Extract the (X, Y) coordinate from the center of the cell holding the provided text.  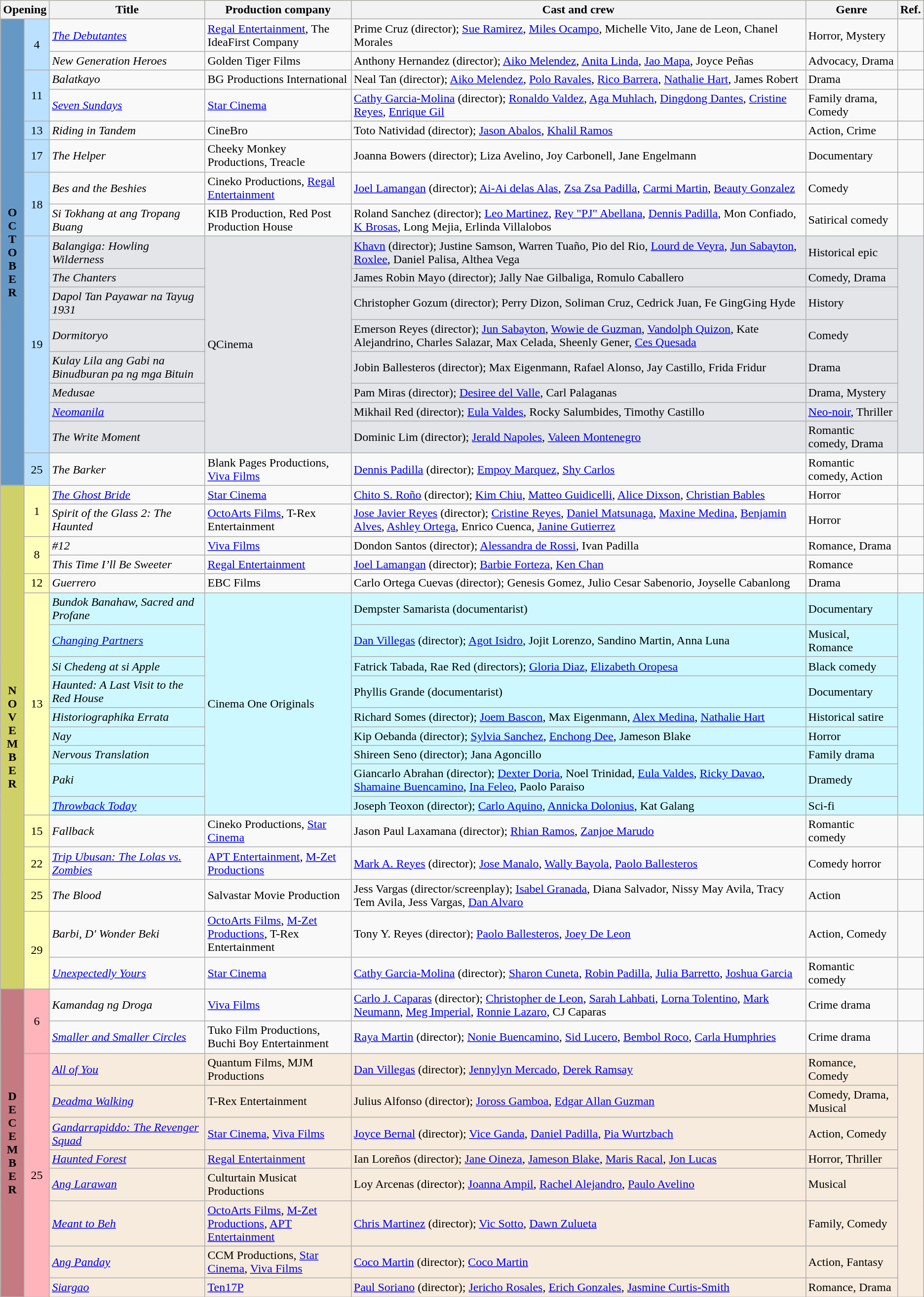
Paul Soriano (director); Jericho Rosales, Erich Gonzales, Jasmine Curtis-Smith (578, 1288)
Horror, Mystery (851, 36)
Joseph Teoxon (director); Carlo Aquino, Annicka Dolonius, Kat Galang (578, 806)
All of You (127, 1069)
Christopher Gozum (director); Perry Dizon, Soliman Cruz, Cedrick Juan, Fe GingGing Hyde (578, 303)
Genre (851, 10)
Neomanila (127, 412)
Joyce Bernal (director); Vice Ganda, Daniel Padilla, Pia Wurtzbach (578, 1134)
Jess Vargas (director/screenplay); Isabel Granada, Diana Salvador, Nissy May Avila, Tracy Tem Avila, Jess Vargas, Dan Alvaro (578, 896)
Guerrero (127, 583)
Emerson Reyes (director); Jun Sabayton, Wowie de Guzman, Vandolph Quizon, Kate Alejandrino, Charles Salazar, Max Celada, Sheenly Gener, Ces Quesada (578, 335)
Musical, Romance (851, 641)
Culturtain Musicat Productions (278, 1184)
15 (37, 831)
Raya Martin (director); Nonie Buencamino, Sid Lucero, Bembol Roco, Carla Humphries (578, 1037)
22 (37, 863)
Comedy, Drama (851, 277)
Loy Arcenas (director); Joanna Ampil, Rachel Alejandro, Paulo Avelino (578, 1184)
29 (37, 950)
Mikhail Red (director); Eula Valdes, Rocky Salumbides, Timothy Castillo (578, 412)
Khavn (director); Justine Samson, Warren Tuaño, Pio del Rio, Lourd de Veyra, Jun Sabayton, Roxlee, Daniel Palisa, Althea Vega (578, 252)
Julius Alfonso (director); Joross Gamboa, Edgar Allan Guzman (578, 1101)
Dan Villegas (director); Agot Isidro, Jojit Lorenzo, Sandino Martin, Anna Luna (578, 641)
Cineko Productions, Regal Entertainment (278, 188)
4 (37, 44)
Action, Fantasy (851, 1262)
Quantum Films, MJM Productions (278, 1069)
Cheeky Monkey Productions, Treacle (278, 156)
Seven Sundays (127, 105)
Joanna Bowers (director); Liza Avelino, Joy Carbonell, Jane Engelmann (578, 156)
QCinema (278, 345)
Production company (278, 10)
Horror, Thriller (851, 1159)
Fallback (127, 831)
Romantic comedy, Action (851, 469)
Balatkayo (127, 79)
Riding in Tandem (127, 130)
Romance, Comedy (851, 1069)
Satirical comedy (851, 220)
Tony Y. Reyes (director); Paolo Ballesteros, Joey De Leon (578, 934)
Family drama (851, 755)
The Write Moment (127, 437)
Ten17P (278, 1288)
Advocacy, Drama (851, 61)
Shireen Seno (director); Jana Agoncillo (578, 755)
OctoArts Films, M-Zet Productions, T-Rex Entertainment (278, 934)
17 (37, 156)
Gandarrapiddo: The Revenger Squad (127, 1134)
Historical satire (851, 717)
Nay (127, 736)
BG Productions International (278, 79)
Jose Javier Reyes (director); Cristine Reyes, Daniel Matsunaga, Maxine Medina, Benjamin Alves, Ashley Ortega, Enrico Cuenca, Janine Gutierrez (578, 520)
The Debutantes (127, 36)
The Ghost Bride (127, 495)
Jason Paul Laxamana (director); Rhian Ramos, Zanjoe Marudo (578, 831)
Tuko Film Productions, Buchi Boy Entertainment (278, 1037)
Cast and crew (578, 10)
Prime Cruz (director); Sue Ramirez, Miles Ocampo, Michelle Vito, Jane de Leon, Chanel Morales (578, 36)
#12 (127, 546)
Chito S. Roño (director); Kim Chiu, Matteo Guidicelli, Alice Dixson, Christian Bables (578, 495)
Historical epic (851, 252)
Dormitoryo (127, 335)
Throwback Today (127, 806)
Haunted: A Last Visit to the Red House (127, 691)
Paki (127, 780)
Star Cinema, Viva Films (278, 1134)
Haunted Forest (127, 1159)
Si Chedeng at si Apple (127, 666)
Joel Lamangan (director); Barbie Forteza, Ken Chan (578, 564)
Sci-fi (851, 806)
Family, Comedy (851, 1223)
Family drama, Comedy (851, 105)
Changing Partners (127, 641)
Dondon Santos (director); Alessandra de Rossi, Ivan Padilla (578, 546)
Cathy Garcia-Molina (director); Sharon Cuneta, Robin Padilla, Julia Barretto, Joshua Garcia (578, 973)
Dempster Samarista (documentarist) (578, 608)
Si Tokhang at ang Tropang Buang (127, 220)
APT Entertainment, M-Zet Productions (278, 863)
18 (37, 204)
Action, Crime (851, 130)
Ang Larawan (127, 1184)
Bundok Banahaw, Sacred and Profane (127, 608)
DECEMBER (13, 1143)
KIB Production, Red Post Production House (278, 220)
Action (851, 896)
T-Rex Entertainment (278, 1101)
Fatrick Tabada, Rae Red (directors); Gloria Diaz, Elizabeth Oropesa (578, 666)
Pam Miras (director); Desiree del Valle, Carl Palaganas (578, 393)
OCTOBER (13, 252)
Medusae (127, 393)
Neo-noir, Thriller (851, 412)
Barbi, D' Wonder Beki (127, 934)
Dan Villegas (director); Jennylyn Mercado, Derek Ramsay (578, 1069)
Comedy horror (851, 863)
Blank Pages Productions, Viva Films (278, 469)
1 (37, 511)
Smaller and Smaller Circles (127, 1037)
Dramedy (851, 780)
Kulay Lila ang Gabi na Binudburan pa ng mga Bituin (127, 367)
Richard Somes (director); Joem Bascon, Max Eigenmann, Alex Medina, Nathalie Hart (578, 717)
Opening (25, 10)
Deadma Walking (127, 1101)
Cathy Garcia-Molina (director); Ronaldo Valdez, Aga Muhlach, Dingdong Dantes, Cristine Reyes, Enrique Gil (578, 105)
Coco Martin (director); Coco Martin (578, 1262)
History (851, 303)
EBC Films (278, 583)
Dennis Padilla (director); Empoy Marquez, Shy Carlos (578, 469)
Jobin Ballesteros (director); Max Eigenmann, Rafael Alonso, Jay Castillo, Frida Fridur (578, 367)
Carlo J. Caparas (director); Christopher de Leon, Sarah Lahbati, Lorna Tolentino, Mark Neumann, Meg Imperial, Ronnie Lazaro, CJ Caparas (578, 1005)
Bes and the Beshies (127, 188)
Siargao (127, 1288)
Dominic Lim (director); Jerald Napoles, Valeen Montenegro (578, 437)
Cinema One Originals (278, 704)
Anthony Hernandez (director); Aiko Melendez, Anita Linda, Jao Mapa, Joyce Peñas (578, 61)
Romantic comedy, Drama (851, 437)
OctoArts Films, T-Rex Entertainment (278, 520)
Cineko Productions, Star Cinema (278, 831)
James Robin Mayo (director); Jally Nae Gilbaliga, Romulo Caballero (578, 277)
19 (37, 345)
Mark A. Reyes (director); Jose Manalo, Wally Bayola, Paolo Ballesteros (578, 863)
12 (37, 583)
The Helper (127, 156)
Drama, Mystery (851, 393)
OctoArts Films, M-Zet Productions, APT Entertainment (278, 1223)
The Chanters (127, 277)
11 (37, 96)
NOVEMBER (13, 737)
Trip Ubusan: The Lolas vs. Zombies (127, 863)
Giancarlo Abrahan (director); Dexter Doria, Noel Trinidad, Eula Valdes, Ricky Davao, Shamaine Buencamino, Ina Feleo, Paolo Paraiso (578, 780)
This Time I’ll Be Sweeter (127, 564)
Carlo Ortega Cuevas (director); Genesis Gomez, Julio Cesar Sabenorio, Joyselle Cabanlong (578, 583)
Meant to Beh (127, 1223)
Historiographika Errata (127, 717)
Phyllis Grande (documentarist) (578, 691)
The Barker (127, 469)
Golden Tiger Films (278, 61)
Balangiga: Howling Wilderness (127, 252)
Comedy, Drama, Musical (851, 1101)
Dapol Tan Payawar na Tayug 1931 (127, 303)
Ref. (910, 10)
Neal Tan (director); Aiko Melendez, Polo Ravales, Rico Barrera, Nathalie Hart, James Robert (578, 79)
Kip Oebanda (director); Sylvia Sanchez, Enchong Dee, Jameson Blake (578, 736)
Toto Natividad (director); Jason Abalos, Khalil Ramos (578, 130)
Unexpectedly Yours (127, 973)
New Generation Heroes (127, 61)
Romance (851, 564)
CCM Productions, Star Cinema, Viva Films (278, 1262)
Black comedy (851, 666)
CineBro (278, 130)
Roland Sanchez (director); Leo Martinez, Rey "PJ" Abellana, Dennis Padilla, Mon Confiado, K Brosas, Long Mejia, Erlinda Villalobos (578, 220)
Kamandag ng Droga (127, 1005)
Spirit of the Glass 2: The Haunted (127, 520)
Ian Loreños (director); Jane Oineza, Jameson Blake, Maris Racal, Jon Lucas (578, 1159)
Regal Entertainment, The IdeaFirst Company (278, 36)
Ang Panday (127, 1262)
Musical (851, 1184)
Nervous Translation (127, 755)
Salvastar Movie Production (278, 896)
Joel Lamangan (director); Ai-Ai delas Alas, Zsa Zsa Padilla, Carmi Martin, Beauty Gonzalez (578, 188)
Title (127, 10)
8 (37, 555)
Chris Martinez (director); Vic Sotto, Dawn Zulueta (578, 1223)
6 (37, 1021)
The Blood (127, 896)
